Extract the (X, Y) coordinate from the center of the cell holding the provided text.  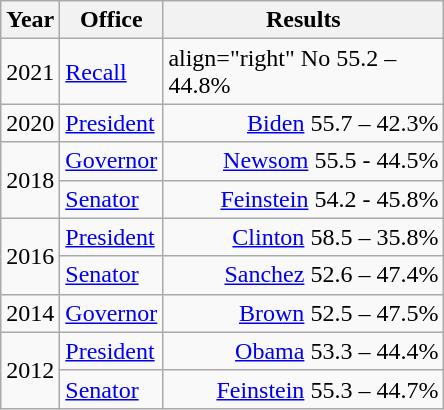
Obama 53.3 – 44.4% (304, 351)
2018 (30, 180)
2014 (30, 313)
2020 (30, 123)
Year (30, 20)
Office (112, 20)
Feinstein 55.3 – 44.7% (304, 389)
Brown 52.5 – 47.5% (304, 313)
Feinstein 54.2 - 45.8% (304, 199)
Newsom 55.5 - 44.5% (304, 161)
align="right" No 55.2 – 44.8% (304, 72)
2016 (30, 256)
Sanchez 52.6 – 47.4% (304, 275)
Recall (112, 72)
2012 (30, 370)
Biden 55.7 – 42.3% (304, 123)
2021 (30, 72)
Clinton 58.5 – 35.8% (304, 237)
Results (304, 20)
